Search for the cell housing the specified text and yield its [X, Y] center coordinate. 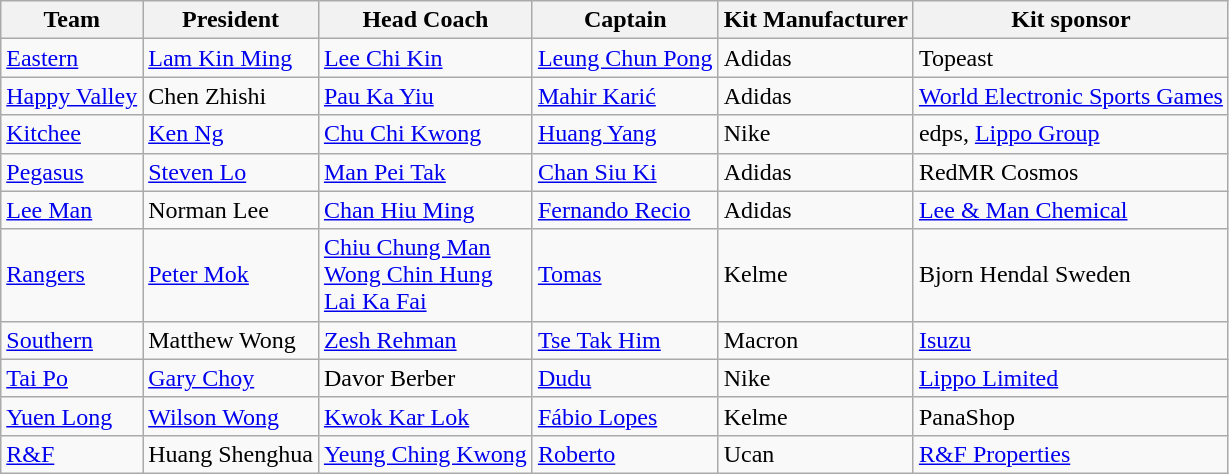
Chen Zhishi [231, 96]
President [231, 20]
Isuzu [1070, 340]
Captain [625, 20]
Head Coach [425, 20]
Chan Hiu Ming [425, 210]
Fernando Recio [625, 210]
Zesh Rehman [425, 340]
R&F Properties [1070, 454]
Peter Mok [231, 275]
Yeung Ching Kwong [425, 454]
Matthew Wong [231, 340]
Kit sponsor [1070, 20]
Wilson Wong [231, 416]
Norman Lee [231, 210]
RedMR Cosmos [1070, 172]
Chan Siu Ki [625, 172]
Macron [816, 340]
Huang Shenghua [231, 454]
Pau Ka Yiu [425, 96]
Happy Valley [72, 96]
Lippo Limited [1070, 378]
Lee Chi Kin [425, 58]
Topeast [1070, 58]
Kit Manufacturer [816, 20]
Southern [72, 340]
Tai Po [72, 378]
Kitchee [72, 134]
Leung Chun Pong [625, 58]
Tse Tak Him [625, 340]
Kwok Kar Lok [425, 416]
Roberto [625, 454]
Man Pei Tak [425, 172]
Lee Man [72, 210]
R&F [72, 454]
edps, Lippo Group [1070, 134]
Chiu Chung Man Wong Chin Hung Lai Ka Fai [425, 275]
Mahir Karić [625, 96]
Pegasus [72, 172]
Ucan [816, 454]
Bjorn Hendal Sweden [1070, 275]
Lee & Man Chemical [1070, 210]
Steven Lo [231, 172]
Ken Ng [231, 134]
Gary Choy [231, 378]
Fábio Lopes [625, 416]
Chu Chi Kwong [425, 134]
Eastern [72, 58]
Lam Kin Ming [231, 58]
Dudu [625, 378]
Rangers [72, 275]
Davor Berber [425, 378]
PanaShop [1070, 416]
Yuen Long [72, 416]
Tomas [625, 275]
Team [72, 20]
World Electronic Sports Games [1070, 96]
Huang Yang [625, 134]
